For the text-containing cell, return its midpoint in (X, Y) coordinate format. 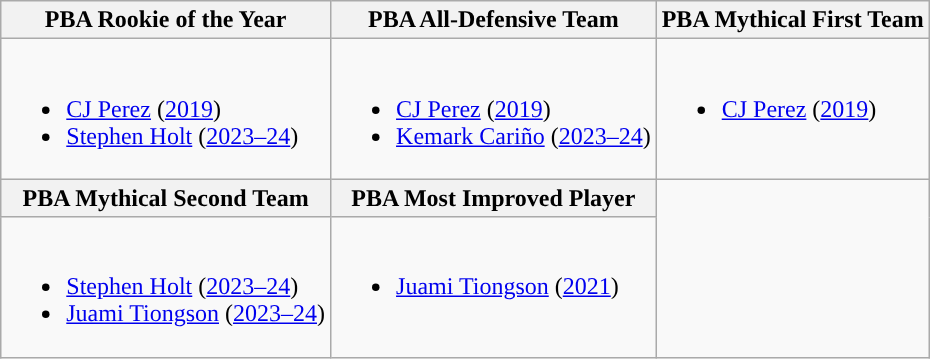
CJ Perez (2019)Kemark Cariño (2023–24) (494, 109)
Juami Tiongson (2021) (494, 287)
PBA All-Defensive Team (494, 20)
PBA Mythical First Team (792, 20)
CJ Perez (2019) (792, 109)
PBA Mythical Second Team (166, 198)
CJ Perez (2019)Stephen Holt (2023–24) (166, 109)
PBA Most Improved Player (494, 198)
Stephen Holt (2023–24)Juami Tiongson (2023–24) (166, 287)
PBA Rookie of the Year (166, 20)
